Capture the cell that displays the provided text and extract its (X, Y) central coordinate. 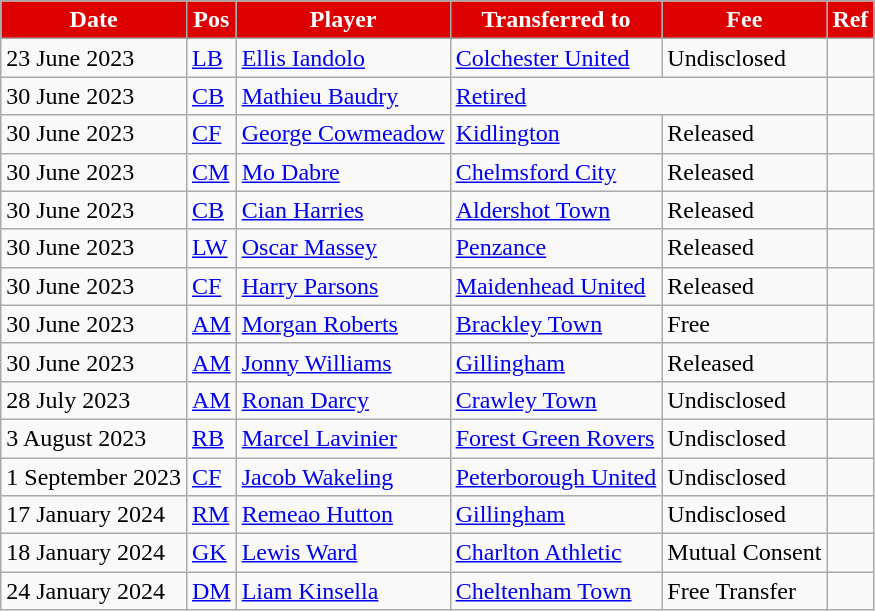
Pos (211, 20)
Ref (850, 20)
Date (94, 20)
Lewis Ward (343, 553)
Aldershot Town (556, 210)
24 January 2024 (94, 591)
Charlton Athletic (556, 553)
Peterborough United (556, 477)
Crawley Town (556, 400)
Ellis Iandolo (343, 58)
18 January 2024 (94, 553)
Free (744, 324)
Mutual Consent (744, 553)
GK (211, 553)
Transferred to (556, 20)
Penzance (556, 248)
23 June 2023 (94, 58)
28 July 2023 (94, 400)
Cian Harries (343, 210)
Kidlington (556, 134)
Cheltenham Town (556, 591)
Fee (744, 20)
Chelmsford City (556, 172)
Jacob Wakeling (343, 477)
LW (211, 248)
Marcel Lavinier (343, 438)
1 September 2023 (94, 477)
Liam Kinsella (343, 591)
Mo Dabre (343, 172)
Ronan Darcy (343, 400)
Harry Parsons (343, 286)
Oscar Massey (343, 248)
Brackley Town (556, 324)
Colchester United (556, 58)
Morgan Roberts (343, 324)
Maidenhead United (556, 286)
Remeao Hutton (343, 515)
Forest Green Rovers (556, 438)
RB (211, 438)
3 August 2023 (94, 438)
Mathieu Baudry (343, 96)
17 January 2024 (94, 515)
CM (211, 172)
LB (211, 58)
DM (211, 591)
Free Transfer (744, 591)
RM (211, 515)
Player (343, 20)
George Cowmeadow (343, 134)
Jonny Williams (343, 362)
Retired (638, 96)
